Return the (X, Y) coordinate for the center point of the cell that contains the specified text.  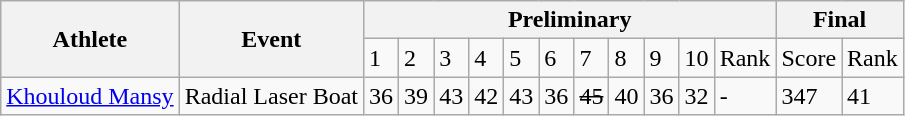
5 (522, 58)
4 (486, 58)
42 (486, 96)
Khouloud Mansy (90, 96)
347 (809, 96)
Preliminary (569, 20)
10 (696, 58)
- (745, 96)
39 (416, 96)
Radial Laser Boat (271, 96)
Event (271, 39)
2 (416, 58)
Athlete (90, 39)
9 (662, 58)
3 (452, 58)
8 (626, 58)
41 (873, 96)
7 (592, 58)
Score (809, 58)
6 (556, 58)
40 (626, 96)
32 (696, 96)
Final (840, 20)
1 (380, 58)
45 (592, 96)
